Pinpoint the cell where the given text exists, returning its [x, y] midpoint coordinate. 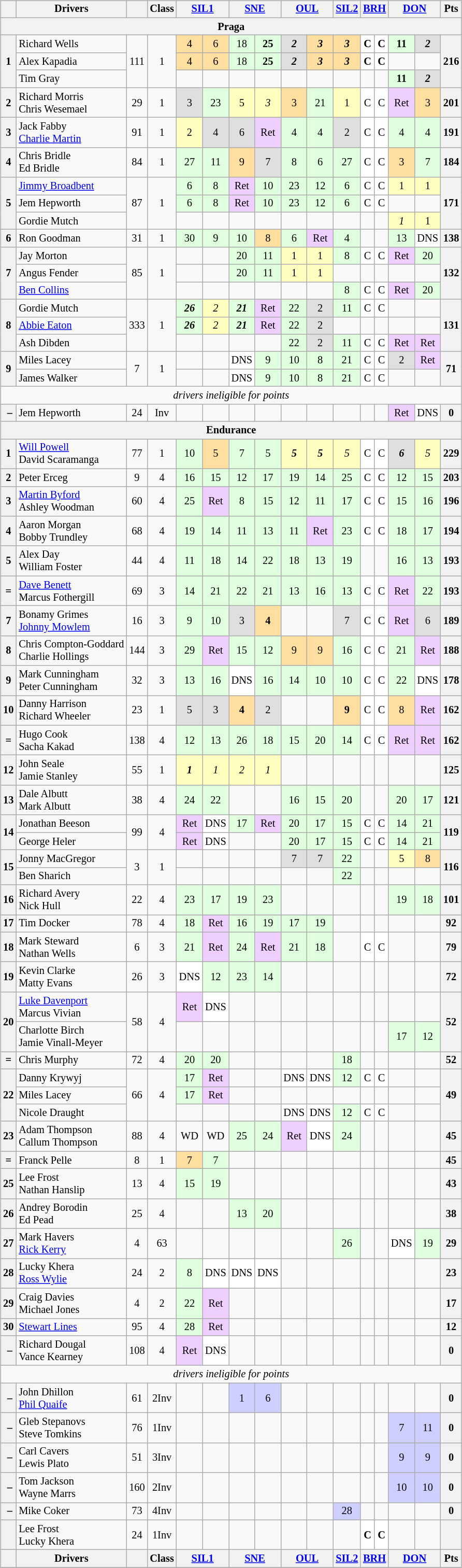
Jack Fabby Charlie Martin [71, 133]
95 [137, 1327]
Aaron Morgan Bobby Trundley [71, 531]
Richard Avery Nick Hull [71, 900]
87 [137, 203]
144 [137, 651]
44 [137, 561]
63 [162, 1244]
76 [137, 1428]
Danny Krywyj [71, 1078]
85 [137, 274]
Hugo Cook Sacha Kakad [71, 740]
Jonathan Beeson [71, 824]
Martin Byford Ashley Woodman [71, 501]
Tim Gray [71, 79]
Ron Goodman [71, 238]
Andrey Borodin Ed Pead [71, 1213]
51 [137, 1458]
229 [451, 454]
Dave Benett Marcus Fothergill [71, 591]
108 [137, 1351]
Richard Dougal Vance Kearney [71, 1351]
George Heler [71, 841]
49 [451, 1095]
Jonny MacGregor [71, 859]
92 [451, 924]
John Seale Jamie Stanley [71, 770]
Will Powell David Scaramanga [71, 454]
Peter Erceg [71, 477]
Luke Davenport Marcus Vivian [71, 1007]
Abbie Eaton [71, 326]
James Walker [71, 378]
Endurance [231, 430]
60 [137, 501]
Ben Collins [71, 291]
43 [451, 1184]
91 [137, 133]
66 [137, 1095]
Jay Morton [71, 256]
Bonamy Grimes Johnny Mowlem [71, 621]
58 [137, 1022]
Lee Frost Nathan Hanslip [71, 1184]
73 [137, 1512]
4Inv [162, 1512]
203 [451, 477]
Carl Cavers Lewis Plato [71, 1458]
3Inv [162, 1458]
Angus Fender [71, 273]
88 [137, 1136]
111 [137, 61]
Alex Day William Foster [71, 561]
Craig Davies Michael Jones [71, 1303]
71 [451, 369]
196 [451, 501]
171 [451, 203]
Ben Sharich [71, 876]
Lee Frost Lucky Khera [71, 1535]
Mark Steward Nathan Wells [71, 947]
101 [451, 900]
77 [137, 454]
Kevin Clarke Matty Evans [71, 977]
84 [137, 162]
Franck Pelle [71, 1160]
119 [451, 832]
Richard Wells [71, 44]
216 [451, 61]
32 [137, 681]
Chris Murphy [71, 1061]
Gleb Stepanovs Steve Tomkins [71, 1428]
Chris Compton-Goddard Charlie Hollings [71, 651]
99 [137, 832]
160 [137, 1488]
Ash Dibden [71, 343]
Charlotte Birch Jamie Vinall-Meyer [71, 1037]
Danny Harrison Richard Wheeler [71, 711]
79 [451, 947]
Stewart Lines [71, 1327]
78 [137, 924]
Tim Docker [71, 924]
John Dhillon Phil Quaife [71, 1398]
Chris Bridle Ed Bridle [71, 162]
Richard Morris Chris Wesemael [71, 103]
131 [451, 326]
189 [451, 621]
Lucky Khera Ross Wylie [71, 1274]
61 [137, 1398]
178 [451, 681]
Nicole Draught [71, 1113]
31 [137, 238]
Mark Havers Rick Kerry [71, 1244]
125 [451, 770]
333 [137, 326]
Adam Thompson Callum Thompson [71, 1136]
132 [451, 274]
194 [451, 531]
Mark Cunningham Peter Cunningham [71, 681]
184 [451, 162]
188 [451, 651]
Dale Albutt Mark Albutt [71, 800]
55 [137, 770]
Alex Kapadia [71, 62]
Inv [162, 413]
68 [137, 531]
Jimmy Broadbent [71, 186]
191 [451, 133]
201 [451, 103]
121 [451, 800]
Mike Coker [71, 1512]
Tom Jackson Wayne Marrs [71, 1488]
116 [451, 868]
69 [137, 591]
Praga [231, 26]
